For the text-containing cell, return its midpoint in (X, Y) coordinate format. 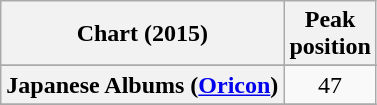
Chart (2015) (142, 34)
47 (330, 85)
Japanese Albums (Oricon) (142, 85)
Peakposition (330, 34)
